Scan for the cell matching the given text and deliver its [X, Y] coordinate at center. 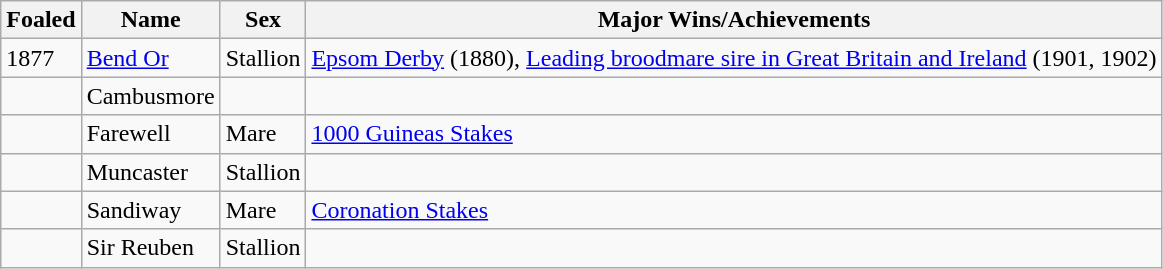
Muncaster [150, 172]
Sex [263, 20]
Coronation Stakes [734, 210]
Sir Reuben [150, 248]
1877 [41, 58]
Epsom Derby (1880), Leading broodmare sire in Great Britain and Ireland (1901, 1902) [734, 58]
Farewell [150, 134]
Major Wins/Achievements [734, 20]
Name [150, 20]
Cambusmore [150, 96]
Bend Or [150, 58]
Sandiway [150, 210]
1000 Guineas Stakes [734, 134]
Foaled [41, 20]
